Search for the cell housing the specified text and yield its (X, Y) center coordinate. 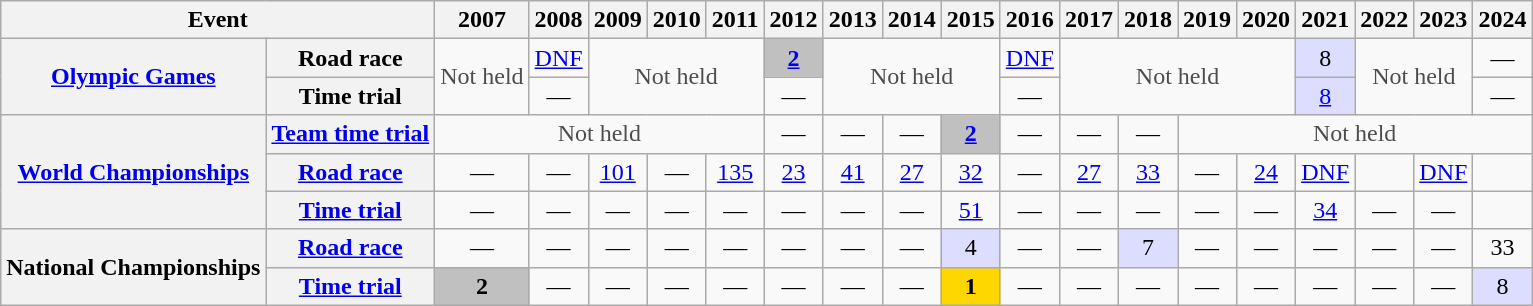
135 (735, 172)
2014 (912, 20)
2020 (1266, 20)
Event (218, 20)
51 (970, 210)
2022 (1384, 20)
2016 (1030, 20)
1 (970, 286)
2012 (794, 20)
2008 (558, 20)
Olympic Games (134, 77)
World Championships (134, 172)
2007 (482, 20)
2010 (676, 20)
2023 (1444, 20)
24 (1266, 172)
2019 (1208, 20)
Team time trial (350, 134)
2015 (970, 20)
23 (794, 172)
101 (618, 172)
2018 (1148, 20)
2017 (1088, 20)
7 (1148, 248)
2024 (1502, 20)
National Championships (134, 267)
4 (970, 248)
34 (1326, 210)
2021 (1326, 20)
2013 (852, 20)
2009 (618, 20)
2011 (735, 20)
41 (852, 172)
32 (970, 172)
